For the text-containing cell, return its midpoint in (x, y) coordinate format. 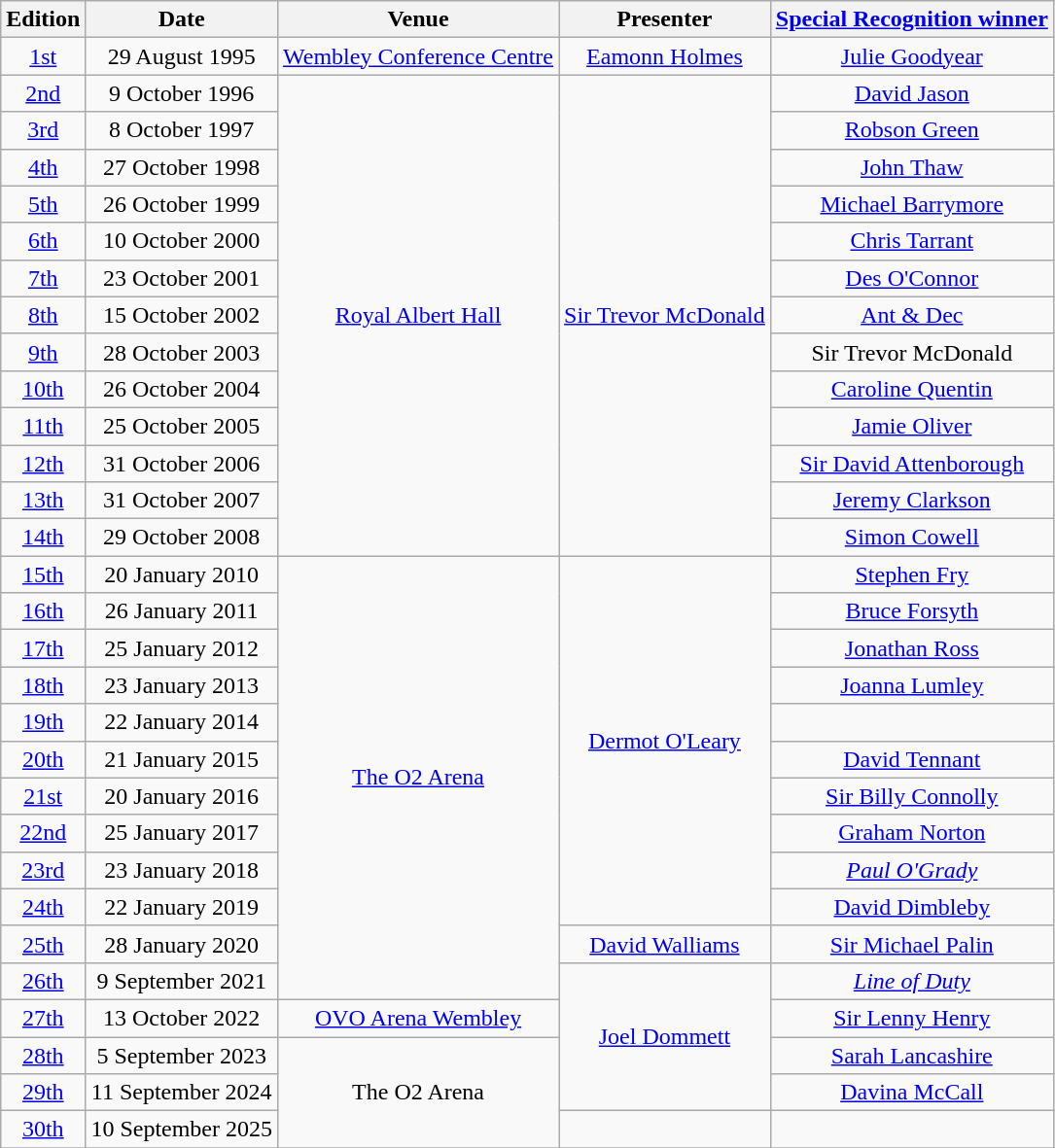
21st (43, 796)
Special Recognition winner (912, 19)
John Thaw (912, 167)
15 October 2002 (182, 315)
30th (43, 1130)
10th (43, 389)
Chris Tarrant (912, 241)
12th (43, 464)
28 October 2003 (182, 352)
1st (43, 56)
Paul O'Grady (912, 870)
29 August 1995 (182, 56)
Davina McCall (912, 1093)
Simon Cowell (912, 538)
22 January 2019 (182, 907)
7th (43, 278)
Jonathan Ross (912, 648)
25 January 2017 (182, 833)
8 October 1997 (182, 130)
23 January 2013 (182, 685)
8th (43, 315)
16th (43, 611)
18th (43, 685)
22 January 2014 (182, 722)
23 January 2018 (182, 870)
19th (43, 722)
10 September 2025 (182, 1130)
5th (43, 204)
15th (43, 574)
Sarah Lancashire (912, 1055)
13th (43, 501)
26 October 1999 (182, 204)
2nd (43, 93)
Eamonn Holmes (665, 56)
3rd (43, 130)
29 October 2008 (182, 538)
Presenter (665, 19)
Des O'Connor (912, 278)
11th (43, 426)
25th (43, 944)
Edition (43, 19)
26 October 2004 (182, 389)
20th (43, 759)
10 October 2000 (182, 241)
26 January 2011 (182, 611)
23rd (43, 870)
Jamie Oliver (912, 426)
9 October 1996 (182, 93)
28th (43, 1055)
13 October 2022 (182, 1018)
Joanna Lumley (912, 685)
5 September 2023 (182, 1055)
25 January 2012 (182, 648)
Sir David Attenborough (912, 464)
20 January 2016 (182, 796)
OVO Arena Wembley (418, 1018)
22nd (43, 833)
Robson Green (912, 130)
Julie Goodyear (912, 56)
14th (43, 538)
Sir Lenny Henry (912, 1018)
Joel Dommett (665, 1036)
David Jason (912, 93)
24th (43, 907)
Ant & Dec (912, 315)
25 October 2005 (182, 426)
Venue (418, 19)
20 January 2010 (182, 574)
Sir Michael Palin (912, 944)
Graham Norton (912, 833)
Michael Barrymore (912, 204)
David Tennant (912, 759)
9 September 2021 (182, 981)
26th (43, 981)
11 September 2024 (182, 1093)
Stephen Fry (912, 574)
Royal Albert Hall (418, 315)
David Walliams (665, 944)
9th (43, 352)
4th (43, 167)
Date (182, 19)
Caroline Quentin (912, 389)
23 October 2001 (182, 278)
21 January 2015 (182, 759)
David Dimbleby (912, 907)
17th (43, 648)
6th (43, 241)
Dermot O'Leary (665, 741)
Wembley Conference Centre (418, 56)
31 October 2006 (182, 464)
Jeremy Clarkson (912, 501)
Sir Billy Connolly (912, 796)
Line of Duty (912, 981)
29th (43, 1093)
28 January 2020 (182, 944)
27th (43, 1018)
27 October 1998 (182, 167)
Bruce Forsyth (912, 611)
31 October 2007 (182, 501)
